Detect which cell encompasses the target text, then output its [X, Y] center coordinate. 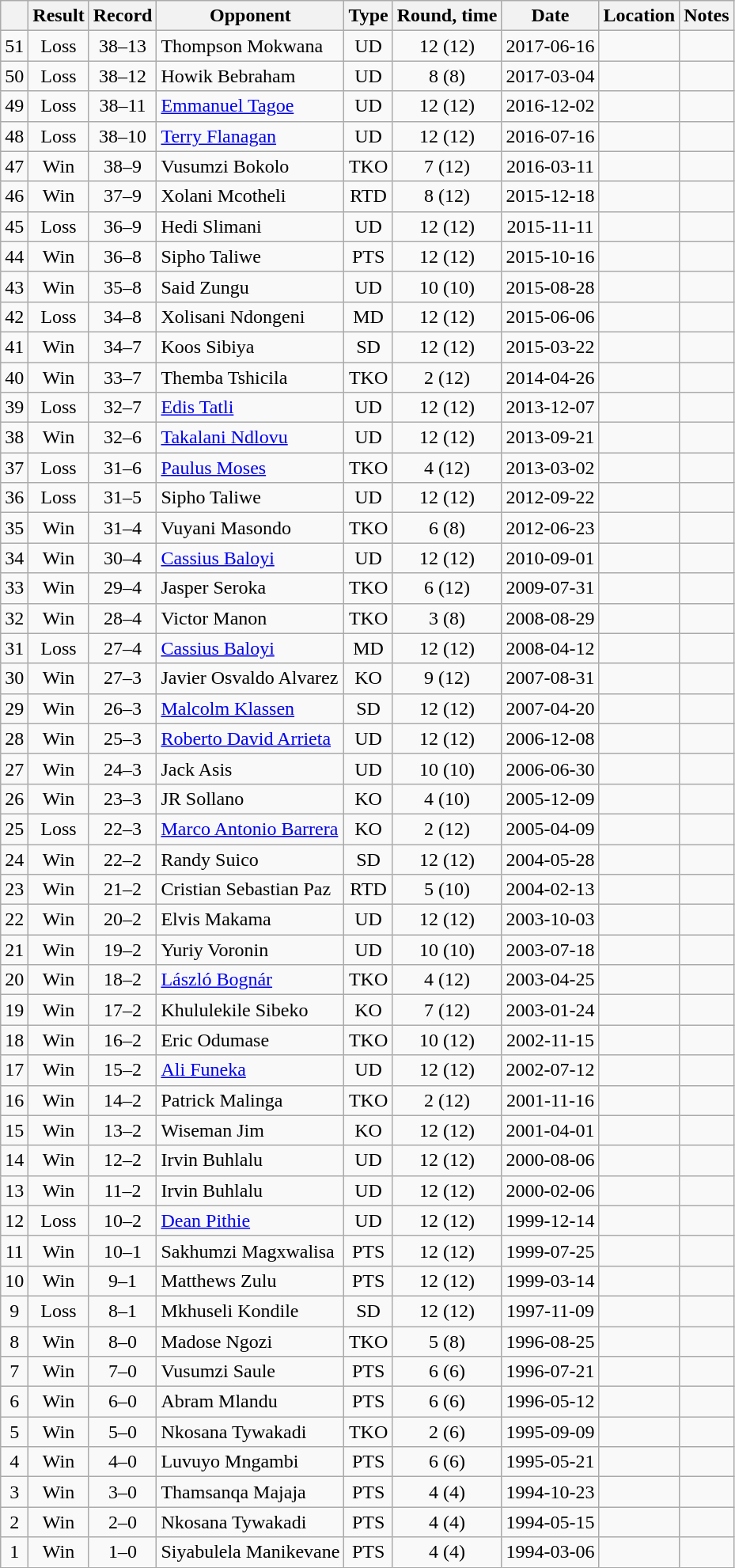
2–0 [123, 1522]
2017-03-04 [551, 76]
17–2 [123, 1010]
22 [14, 920]
2007-04-20 [551, 708]
Thompson Mokwana [250, 46]
38 [14, 438]
51 [14, 46]
Opponent [250, 16]
38–12 [123, 76]
36–8 [123, 256]
46 [14, 196]
8 [14, 1342]
28–4 [123, 618]
4 [14, 1462]
Victor Manon [250, 618]
2004-02-13 [551, 890]
31–6 [123, 468]
Eric Odumase [250, 1040]
27 [14, 769]
8–0 [123, 1342]
29 [14, 708]
2006-06-30 [551, 769]
2015-11-11 [551, 226]
20 [14, 980]
10 (12) [447, 1040]
Wiseman Jim [250, 1130]
34–8 [123, 317]
12 [14, 1221]
29–4 [123, 588]
Marco Antonio Barrera [250, 829]
Sakhumzi Magxwalisa [250, 1251]
35 [14, 528]
2002-11-15 [551, 1040]
Yuriy Voronin [250, 950]
3 [14, 1492]
2013-09-21 [551, 438]
2010-09-01 [551, 558]
2015-10-16 [551, 256]
Themba Tshicila [250, 378]
44 [14, 256]
Mkhuseli Kondile [250, 1311]
23 [14, 890]
15–2 [123, 1070]
Ali Funeka [250, 1070]
Malcolm Klassen [250, 708]
26 [14, 799]
1996-07-21 [551, 1372]
8 (12) [447, 196]
2015-03-22 [551, 347]
36 [14, 498]
27–4 [123, 648]
8 (8) [447, 76]
Takalani Ndlovu [250, 438]
10 [14, 1281]
21 [14, 950]
27–3 [123, 678]
13 [14, 1190]
6 (8) [447, 528]
Siyabulela Manikevane [250, 1552]
László Bognár [250, 980]
6–0 [123, 1402]
2001-04-01 [551, 1130]
1994-03-06 [551, 1552]
40 [14, 378]
Vusumzi Bokolo [250, 166]
4–0 [123, 1462]
Khululekile Sibeko [250, 1010]
31–4 [123, 528]
2006-12-08 [551, 738]
Type [369, 16]
45 [14, 226]
7–0 [123, 1372]
41 [14, 347]
19–2 [123, 950]
Terry Flanagan [250, 136]
37 [14, 468]
2015-06-06 [551, 317]
38–13 [123, 46]
Patrick Malinga [250, 1100]
Howik Bebraham [250, 76]
23–3 [123, 799]
Koos Sibiya [250, 347]
2002-07-12 [551, 1070]
2013-12-07 [551, 408]
Round, time [447, 16]
31–5 [123, 498]
5 [14, 1432]
2009-07-31 [551, 588]
28 [14, 738]
43 [14, 287]
1999-12-14 [551, 1221]
3 (8) [447, 618]
6 [14, 1402]
39 [14, 408]
Xolani Mcotheli [250, 196]
9 [14, 1311]
32–6 [123, 438]
11–2 [123, 1190]
32 [14, 618]
18–2 [123, 980]
Dean Pithie [250, 1221]
12–2 [123, 1160]
18 [14, 1040]
16–2 [123, 1040]
Abram Mlandu [250, 1402]
48 [14, 136]
2000-08-06 [551, 1160]
JR Sollano [250, 799]
2008-04-12 [551, 648]
10–2 [123, 1221]
Elvis Makama [250, 920]
Location [639, 16]
22–3 [123, 829]
24 [14, 859]
Emmanuel Tagoe [250, 106]
Paulus Moses [250, 468]
Randy Suico [250, 859]
2015-08-28 [551, 287]
1994-05-15 [551, 1522]
6 (12) [447, 588]
14 [14, 1160]
8–1 [123, 1311]
1997-11-09 [551, 1311]
32–7 [123, 408]
19 [14, 1010]
1 [14, 1552]
34–7 [123, 347]
49 [14, 106]
1994-10-23 [551, 1492]
2008-08-29 [551, 618]
37–9 [123, 196]
2017-06-16 [551, 46]
2003-07-18 [551, 950]
2012-09-22 [551, 498]
11 [14, 1251]
36–9 [123, 226]
Result [59, 16]
33 [14, 588]
2004-05-28 [551, 859]
38–11 [123, 106]
2016-03-11 [551, 166]
1999-07-25 [551, 1251]
14–2 [123, 1100]
5–0 [123, 1432]
Javier Osvaldo Alvarez [250, 678]
30–4 [123, 558]
3–0 [123, 1492]
Hedi Slimani [250, 226]
Notes [707, 16]
24–3 [123, 769]
33–7 [123, 378]
1995-09-09 [551, 1432]
38–9 [123, 166]
2012-06-23 [551, 528]
1996-05-12 [551, 1402]
21–2 [123, 890]
30 [14, 678]
2000-02-06 [551, 1190]
Thamsanqa Majaja [250, 1492]
Vuyani Masondo [250, 528]
7 [14, 1372]
13–2 [123, 1130]
Jack Asis [250, 769]
35–8 [123, 287]
1–0 [123, 1552]
2007-08-31 [551, 678]
2014-04-26 [551, 378]
Cristian Sebastian Paz [250, 890]
2016-12-02 [551, 106]
10–1 [123, 1251]
2005-12-09 [551, 799]
2 [14, 1522]
Jasper Seroka [250, 588]
25–3 [123, 738]
2003-10-03 [551, 920]
9–1 [123, 1281]
20–2 [123, 920]
Matthews Zulu [250, 1281]
Date [551, 16]
34 [14, 558]
47 [14, 166]
31 [14, 648]
2003-04-25 [551, 980]
2015-12-18 [551, 196]
25 [14, 829]
1995-05-21 [551, 1462]
50 [14, 76]
1996-08-25 [551, 1342]
Said Zungu [250, 287]
16 [14, 1100]
15 [14, 1130]
17 [14, 1070]
Luvuyo Mngambi [250, 1462]
38–10 [123, 136]
5 (10) [447, 890]
2005-04-09 [551, 829]
Edis Tatli [250, 408]
Madose Ngozi [250, 1342]
2013-03-02 [551, 468]
2001-11-16 [551, 1100]
42 [14, 317]
22–2 [123, 859]
5 (8) [447, 1342]
1999-03-14 [551, 1281]
Record [123, 16]
2003-01-24 [551, 1010]
Vusumzi Saule [250, 1372]
26–3 [123, 708]
Xolisani Ndongeni [250, 317]
2016-07-16 [551, 136]
Roberto David Arrieta [250, 738]
2 (6) [447, 1432]
4 (10) [447, 799]
9 (12) [447, 678]
